Identify which cell holds the provided text, then report its [X, Y] central coordinate. 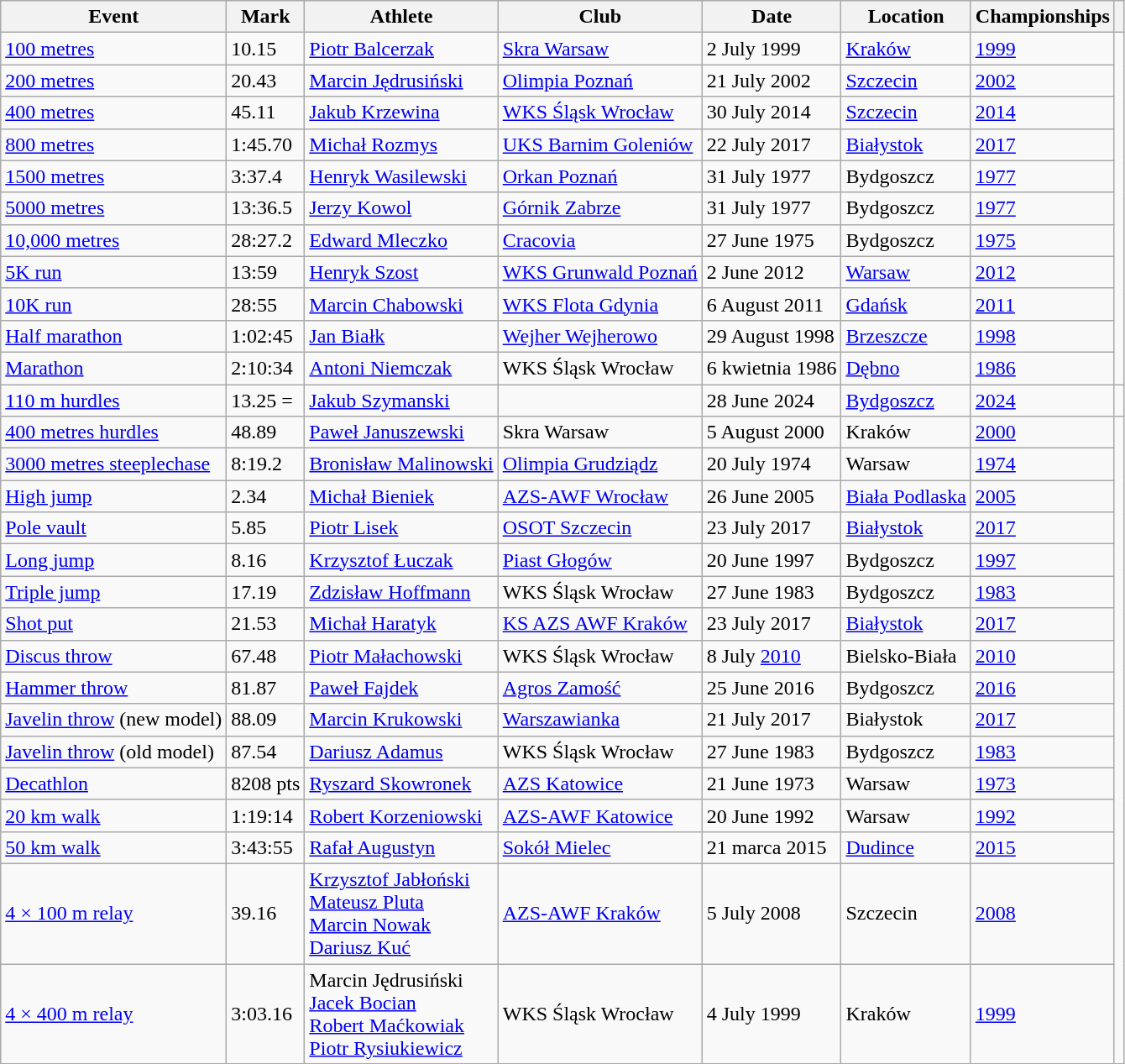
3:03.16 [265, 1014]
Rafał Augustyn [401, 847]
2011 [1043, 304]
AZS-AWF Wrocław [599, 496]
13.25 = [265, 401]
1973 [1043, 784]
Antoni Niemczak [401, 368]
21.53 [265, 624]
28 June 2024 [772, 401]
Warszawianka [599, 720]
28:27.2 [265, 240]
Hammer throw [114, 688]
48.89 [265, 432]
Event [114, 17]
Dudince [906, 847]
8.16 [265, 560]
2008 [1043, 914]
3:37.4 [265, 176]
17.19 [265, 592]
Krzysztof JabłońskiMateusz PlutaMarcin NowakDariusz Kuć [401, 914]
5K run [114, 272]
81.87 [265, 688]
Javelin throw (new model) [114, 720]
50 km walk [114, 847]
1:45.70 [265, 144]
10K run [114, 304]
1997 [1043, 560]
Biała Podlaska [906, 496]
100 metres [114, 49]
1974 [1043, 464]
21 marca 2015 [772, 847]
22 July 2017 [772, 144]
21 July 2002 [772, 81]
1:02:45 [265, 336]
Michał Rozmys [401, 144]
2010 [1043, 656]
88.09 [265, 720]
Górnik Zabrze [599, 208]
2 July 1999 [772, 49]
Discus throw [114, 656]
4 × 100 m relay [114, 914]
Long jump [114, 560]
8:19.2 [265, 464]
1992 [1043, 815]
Krzysztof Łuczak [401, 560]
Date [772, 17]
400 metres hurdles [114, 432]
AZS Katowice [599, 784]
2000 [1043, 432]
Piotr Balcerzak [401, 49]
4 July 1999 [772, 1014]
87.54 [265, 752]
Marcin JędrusińskiJacek BocianRobert MaćkowiakPiotr Rysiukiewicz [401, 1014]
3:43:55 [265, 847]
2014 [1043, 113]
Javelin throw (old model) [114, 752]
1986 [1043, 368]
Triple jump [114, 592]
30 July 2014 [772, 113]
Mark [265, 17]
1975 [1043, 240]
OSOT Szczecin [599, 528]
3000 metres steeplechase [114, 464]
Bielsko-Biała [906, 656]
110 m hurdles [114, 401]
5000 metres [114, 208]
2015 [1043, 847]
39.16 [265, 914]
2 June 2012 [772, 272]
5.85 [265, 528]
High jump [114, 496]
25 June 2016 [772, 688]
27 June 1975 [772, 240]
6 kwietnia 1986 [772, 368]
Agros Zamość [599, 688]
10,000 metres [114, 240]
21 June 1973 [772, 784]
67.48 [265, 656]
8 July 2010 [772, 656]
Marcin Chabowski [401, 304]
Olimpia Poznań [599, 81]
Gdańsk [906, 304]
20 June 1997 [772, 560]
45.11 [265, 113]
Michał Bieniek [401, 496]
5 July 2008 [772, 914]
1:19:14 [265, 815]
26 June 2005 [772, 496]
Robert Korzeniowski [401, 815]
2012 [1043, 272]
13:59 [265, 272]
Marcin Jędrusiński [401, 81]
20 June 1992 [772, 815]
Jakub Krzewina [401, 113]
6 August 2011 [772, 304]
2005 [1043, 496]
Henryk Szost [401, 272]
Cracovia [599, 240]
Paweł Fajdek [401, 688]
1500 metres [114, 176]
Michał Haratyk [401, 624]
Henryk Wasilewski [401, 176]
Dariusz Adamus [401, 752]
20 July 1974 [772, 464]
Piast Głogów [599, 560]
13:36.5 [265, 208]
Location [906, 17]
Shot put [114, 624]
Orkan Poznań [599, 176]
Jakub Szymanski [401, 401]
400 metres [114, 113]
Sokół Mielec [599, 847]
UKS Barnim Goleniów [599, 144]
Jerzy Kowol [401, 208]
AZS-AWF Katowice [599, 815]
Jan Białk [401, 336]
200 metres [114, 81]
Club [599, 17]
2002 [1043, 81]
10.15 [265, 49]
Piotr Lisek [401, 528]
Bronisław Malinowski [401, 464]
Pole vault [114, 528]
Championships [1043, 17]
AZS-AWF Kraków [599, 914]
Brzeszcze [906, 336]
1998 [1043, 336]
KS AZS AWF Kraków [599, 624]
20.43 [265, 81]
4 × 400 m relay [114, 1014]
WKS Flota Gdynia [599, 304]
Half marathon [114, 336]
Athlete [401, 17]
Edward Mleczko [401, 240]
29 August 1998 [772, 336]
5 August 2000 [772, 432]
2.34 [265, 496]
2016 [1043, 688]
800 metres [114, 144]
Marathon [114, 368]
20 km walk [114, 815]
2:10:34 [265, 368]
Wejher Wejherowo [599, 336]
Olimpia Grudziądz [599, 464]
Decathlon [114, 784]
Paweł Januszewski [401, 432]
28:55 [265, 304]
Dębno [906, 368]
8208 pts [265, 784]
Marcin Krukowski [401, 720]
WKS Grunwald Poznań [599, 272]
21 July 2017 [772, 720]
Piotr Małachowski [401, 656]
Zdzisław Hoffmann [401, 592]
2024 [1043, 401]
Ryszard Skowronek [401, 784]
